Determine the (X, Y) coordinate at the center of the cell enclosing the given text.  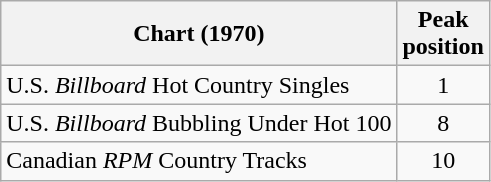
10 (443, 161)
Peakposition (443, 34)
Canadian RPM Country Tracks (199, 161)
1 (443, 85)
U.S. Billboard Bubbling Under Hot 100 (199, 123)
Chart (1970) (199, 34)
U.S. Billboard Hot Country Singles (199, 85)
8 (443, 123)
